Pinpoint the cell where the given text exists, returning its (x, y) midpoint coordinate. 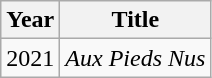
Title (136, 20)
Year (30, 20)
Aux Pieds Nus (136, 58)
2021 (30, 58)
